Output the [X, Y] coordinate of the center of the cell containing the given text.  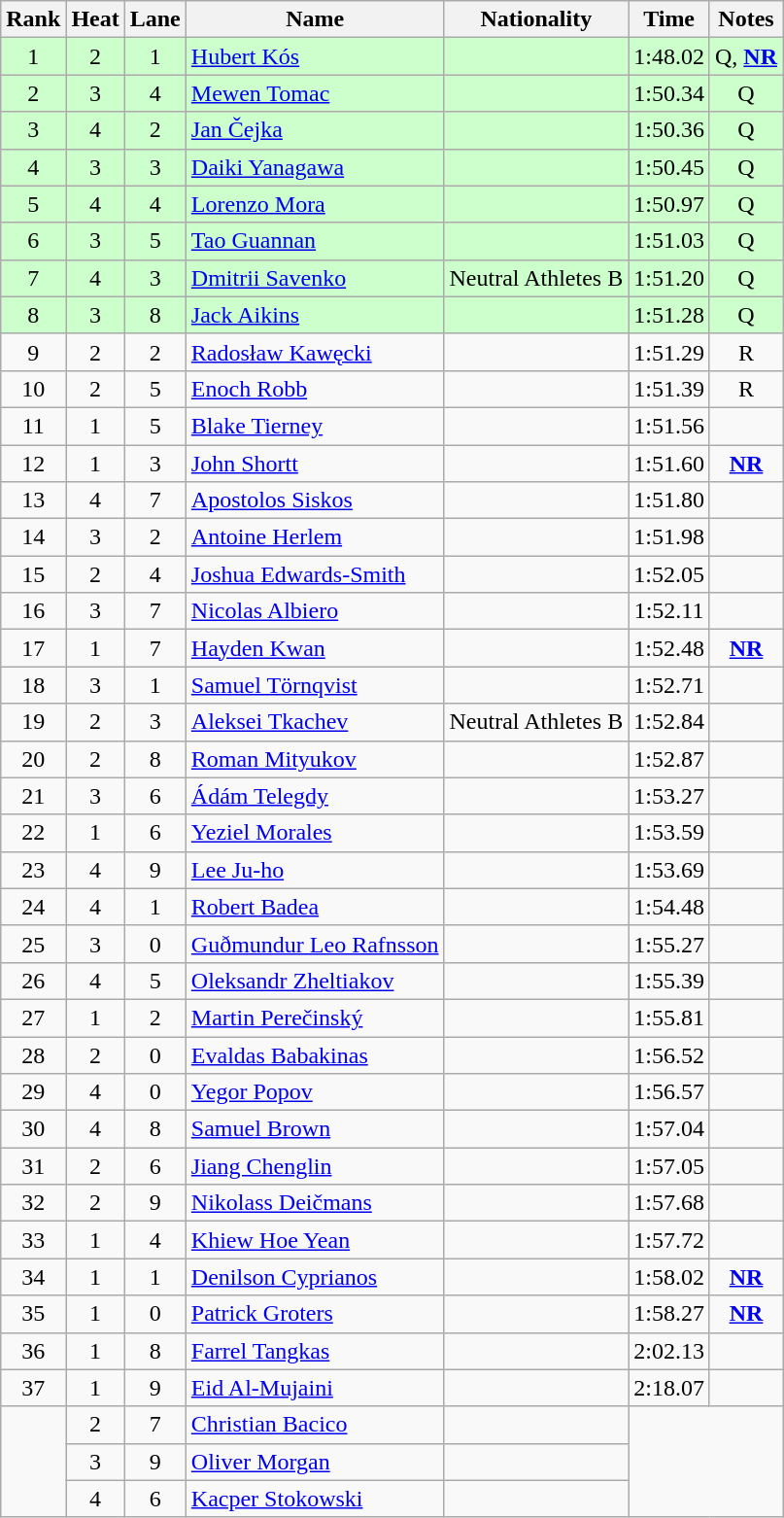
Notes [746, 19]
1:57.68 [669, 1203]
21 [33, 796]
1:50.45 [669, 167]
1:51.29 [669, 352]
Jiang Chenglin [315, 1166]
1:55.81 [669, 1018]
Guðmundur Leo Rafnsson [315, 944]
Nikolass Deičmans [315, 1203]
Blake Tierney [315, 426]
1:51.20 [669, 278]
Q, NR [746, 56]
1:52.84 [669, 722]
Hayden Kwan [315, 648]
Apostolos Siskos [315, 500]
37 [33, 1388]
1:56.52 [669, 1054]
1:53.27 [669, 796]
Oleksandr Zheltiakov [315, 981]
1:51.03 [669, 241]
Daiki Yanagawa [315, 167]
25 [33, 944]
1:51.60 [669, 464]
Nicolas Albiero [315, 611]
17 [33, 648]
36 [33, 1351]
Yeziel Morales [315, 833]
1:53.69 [669, 870]
1:58.02 [669, 1277]
18 [33, 685]
Joshua Edwards-Smith [315, 574]
Jack Aikins [315, 315]
Khiew Hoe Yean [315, 1240]
Radosław Kawęcki [315, 352]
Dmitrii Savenko [315, 278]
Lee Ju-ho [315, 870]
Enoch Robb [315, 389]
1:51.80 [669, 500]
32 [33, 1203]
13 [33, 500]
1:52.48 [669, 648]
33 [33, 1240]
John Shortt [315, 464]
1:51.98 [669, 537]
29 [33, 1092]
Time [669, 19]
Aleksei Tkachev [315, 722]
Evaldas Babakinas [315, 1054]
16 [33, 611]
2:18.07 [669, 1388]
23 [33, 870]
Antoine Herlem [315, 537]
Lorenzo Mora [315, 204]
15 [33, 574]
19 [33, 722]
12 [33, 464]
1:52.71 [669, 685]
1:51.28 [669, 315]
1:52.11 [669, 611]
11 [33, 426]
1:57.05 [669, 1166]
Roman Mityukov [315, 759]
Christian Bacico [315, 1425]
Yegor Popov [315, 1092]
14 [33, 537]
Nationality [536, 19]
Hubert Kós [315, 56]
1:53.59 [669, 833]
1:58.27 [669, 1314]
1:50.36 [669, 130]
Eid Al-Mujaini [315, 1388]
Lane [155, 19]
2:02.13 [669, 1351]
Name [315, 19]
22 [33, 833]
1:54.48 [669, 907]
Oliver Morgan [315, 1462]
1:57.04 [669, 1129]
30 [33, 1129]
1:50.97 [669, 204]
1:50.34 [669, 93]
Ádám Telegdy [315, 796]
Samuel Törnqvist [315, 685]
Heat [95, 19]
35 [33, 1314]
Robert Badea [315, 907]
28 [33, 1054]
27 [33, 1018]
20 [33, 759]
Martin Perečinský [315, 1018]
Farrel Tangkas [315, 1351]
Kacper Stokowski [315, 1499]
24 [33, 907]
34 [33, 1277]
1:56.57 [669, 1092]
1:52.87 [669, 759]
Denilson Cyprianos [315, 1277]
Patrick Groters [315, 1314]
Rank [33, 19]
26 [33, 981]
1:51.39 [669, 389]
31 [33, 1166]
10 [33, 389]
1:51.56 [669, 426]
1:52.05 [669, 574]
Jan Čejka [315, 130]
Mewen Tomac [315, 93]
Tao Guannan [315, 241]
1:55.39 [669, 981]
1:55.27 [669, 944]
1:48.02 [669, 56]
Samuel Brown [315, 1129]
1:57.72 [669, 1240]
